Capture the cell that displays the provided text and extract its [X, Y] central coordinate. 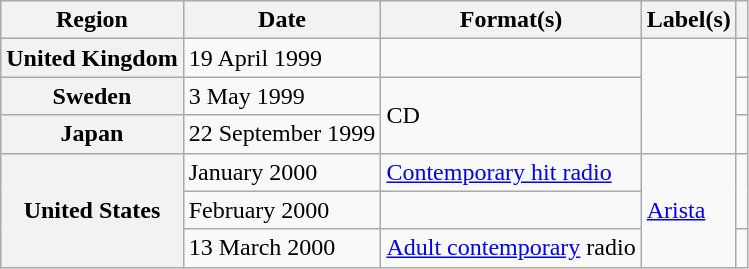
Adult contemporary radio [511, 248]
Format(s) [511, 20]
February 2000 [282, 210]
Label(s) [688, 20]
January 2000 [282, 172]
United States [92, 210]
13 March 2000 [282, 248]
3 May 1999 [282, 96]
19 April 1999 [282, 58]
Contemporary hit radio [511, 172]
Sweden [92, 96]
CD [511, 115]
Region [92, 20]
22 September 1999 [282, 134]
United Kingdom [92, 58]
Japan [92, 134]
Arista [688, 210]
Date [282, 20]
